Scan for the cell matching the given text and deliver its (x, y) coordinate at center. 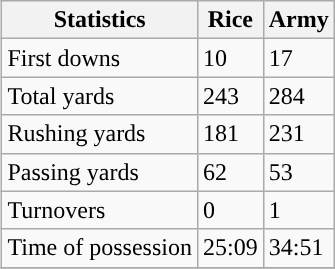
231 (298, 134)
First downs (100, 58)
Rushing yards (100, 134)
10 (230, 58)
25:09 (230, 248)
62 (230, 172)
Rice (230, 20)
Statistics (100, 20)
1 (298, 210)
243 (230, 96)
0 (230, 210)
Time of possession (100, 248)
284 (298, 96)
Army (298, 20)
181 (230, 134)
Turnovers (100, 210)
17 (298, 58)
Passing yards (100, 172)
53 (298, 172)
Total yards (100, 96)
34:51 (298, 248)
